From the cell containing the given text, extract its center point as (x, y) coordinate. 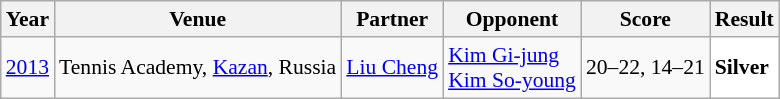
Score (646, 19)
Tennis Academy, Kazan, Russia (198, 68)
Silver (744, 68)
Opponent (512, 19)
2013 (28, 68)
Venue (198, 19)
Kim Gi-jung Kim So-young (512, 68)
Partner (392, 19)
20–22, 14–21 (646, 68)
Result (744, 19)
Year (28, 19)
Liu Cheng (392, 68)
